Detect which cell encompasses the target text, then output its [X, Y] center coordinate. 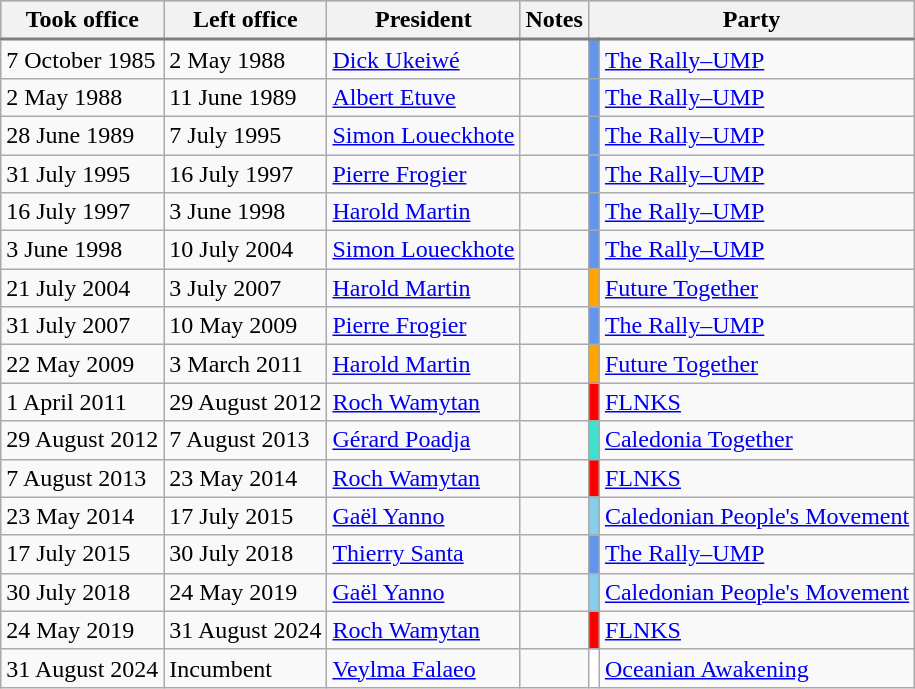
Left office [246, 20]
10 May 2009 [246, 326]
Took office [82, 20]
31 July 2007 [82, 326]
President [424, 20]
Albert Etuve [424, 97]
31 July 1995 [82, 173]
28 June 1989 [82, 135]
Thierry Santa [424, 554]
3 March 2011 [246, 364]
Incumbent [246, 668]
Caledonia Together [756, 440]
Notes [554, 20]
Veylma Falaeo [424, 668]
10 July 2004 [246, 250]
3 July 2007 [246, 288]
11 June 1989 [246, 97]
Gérard Poadja [424, 440]
7 July 1995 [246, 135]
21 July 2004 [82, 288]
22 May 2009 [82, 364]
Dick Ukeiwé [424, 60]
7 October 1985 [82, 60]
Oceanian Awakening [756, 668]
1 April 2011 [82, 402]
Party [751, 20]
